From the cell containing the given text, extract its center point as [x, y] coordinate. 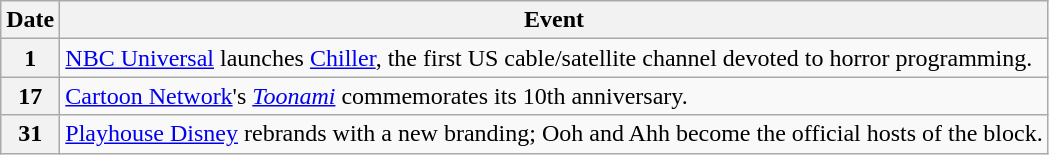
17 [30, 96]
Date [30, 20]
Playhouse Disney rebrands with a new branding; Ooh and Ahh become the official hosts of the block. [554, 134]
Cartoon Network's Toonami commemorates its 10th anniversary. [554, 96]
1 [30, 58]
Event [554, 20]
31 [30, 134]
NBC Universal launches Chiller, the first US cable/satellite channel devoted to horror programming. [554, 58]
